Detect which cell encompasses the target text, then output its (x, y) center coordinate. 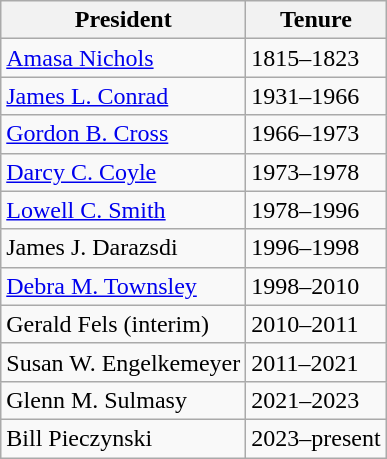
Glenn M. Sulmasy (124, 400)
2010–2011 (316, 324)
Tenure (316, 20)
James L. Conrad (124, 96)
1978–1996 (316, 210)
Debra M. Townsley (124, 286)
1931–1966 (316, 96)
2021–2023 (316, 400)
Susan W. Engelkemeyer (124, 362)
1966–1973 (316, 134)
2011–2021 (316, 362)
2023–present (316, 438)
1815–1823 (316, 58)
Bill Pieczynski (124, 438)
Gerald Fels (interim) (124, 324)
President (124, 20)
1996–1998 (316, 248)
1973–1978 (316, 172)
Darcy C. Coyle (124, 172)
Lowell C. Smith (124, 210)
Amasa Nichols (124, 58)
1998–2010 (316, 286)
Gordon B. Cross (124, 134)
James J. Darazsdi (124, 248)
